Pinpoint the cell where the given text exists, returning its (X, Y) midpoint coordinate. 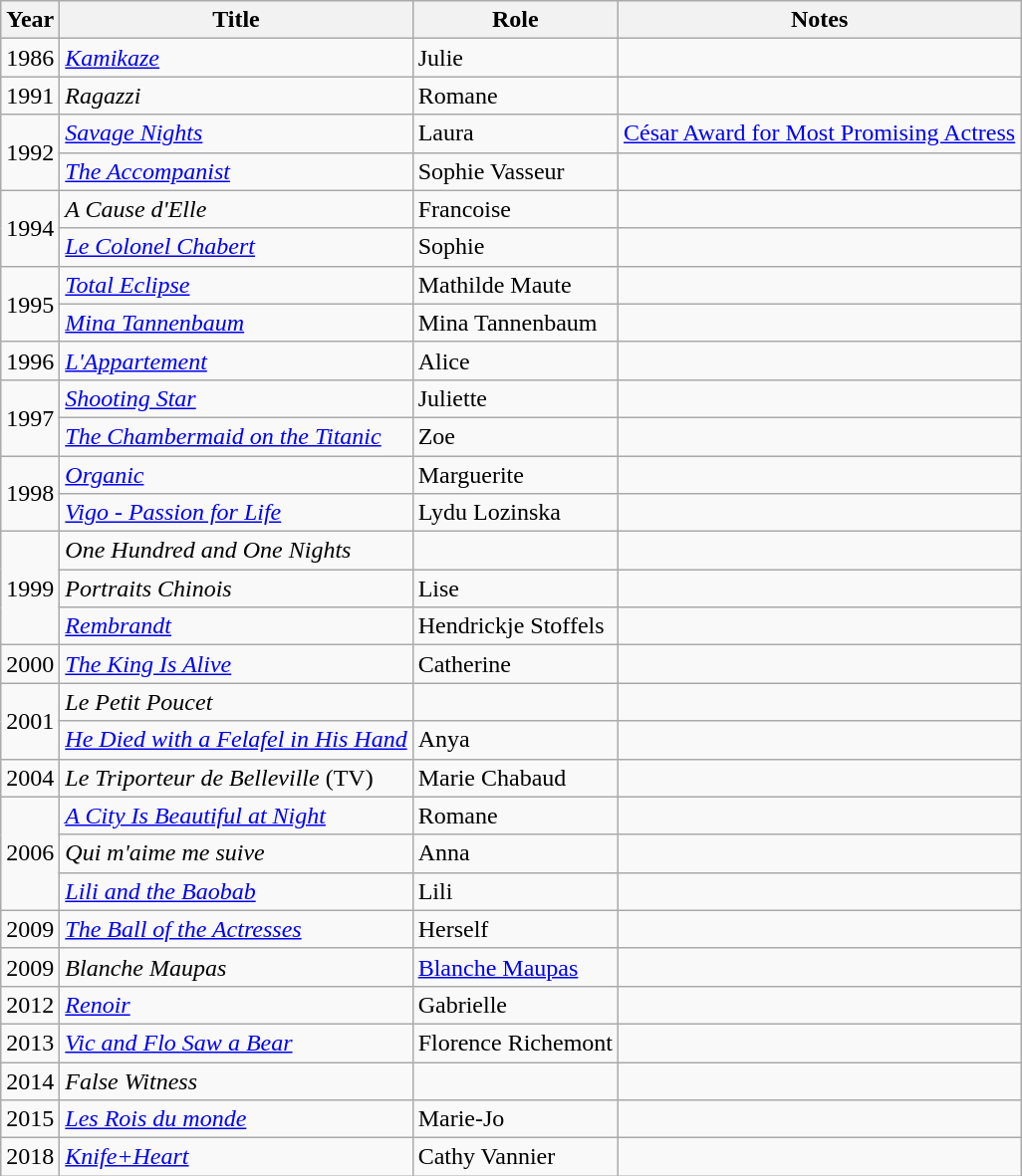
Marguerite (515, 475)
False Witness (236, 1080)
Portraits Chinois (236, 588)
The Accompanist (236, 171)
1992 (30, 152)
1991 (30, 96)
Le Triporteur de Belleville (TV) (236, 778)
Marie-Jo (515, 1119)
1997 (30, 417)
The King Is Alive (236, 664)
Cathy Vannier (515, 1157)
Lydu Lozinska (515, 513)
1996 (30, 360)
Hendrickje Stoffels (515, 626)
The Chambermaid on the Titanic (236, 436)
Anya (515, 740)
2013 (30, 1043)
1995 (30, 304)
L'Appartement (236, 360)
Florence Richemont (515, 1043)
2004 (30, 778)
2000 (30, 664)
Lise (515, 588)
A City Is Beautiful at Night (236, 816)
Zoe (515, 436)
César Award for Most Promising Actress (820, 133)
2006 (30, 853)
Mathilde Maute (515, 285)
Renoir (236, 1005)
1999 (30, 588)
Francoise (515, 209)
Sophie (515, 247)
Les Rois du monde (236, 1119)
Year (30, 20)
Vic and Flo Saw a Bear (236, 1043)
Alice (515, 360)
Sophie Vasseur (515, 171)
Lili and the Baobab (236, 891)
Marie Chabaud (515, 778)
1998 (30, 494)
Le Petit Poucet (236, 702)
Title (236, 20)
Julie (515, 58)
Organic (236, 475)
Qui m'aime me suive (236, 853)
Notes (820, 20)
2001 (30, 721)
Le Colonel Chabert (236, 247)
Laura (515, 133)
Herself (515, 929)
Shooting Star (236, 398)
A Cause d'Elle (236, 209)
Kamikaze (236, 58)
Anna (515, 853)
Ragazzi (236, 96)
Juliette (515, 398)
Lili (515, 891)
One Hundred and One Nights (236, 551)
Role (515, 20)
2018 (30, 1157)
Knife+Heart (236, 1157)
2012 (30, 1005)
Catherine (515, 664)
1986 (30, 58)
The Ball of the Actresses (236, 929)
2014 (30, 1080)
Vigo - Passion for Life (236, 513)
Total Eclipse (236, 285)
1994 (30, 228)
Rembrandt (236, 626)
Savage Nights (236, 133)
2015 (30, 1119)
Gabrielle (515, 1005)
He Died with a Felafel in His Hand (236, 740)
